Determine the (X, Y) coordinate at the center of the cell enclosing the given text.  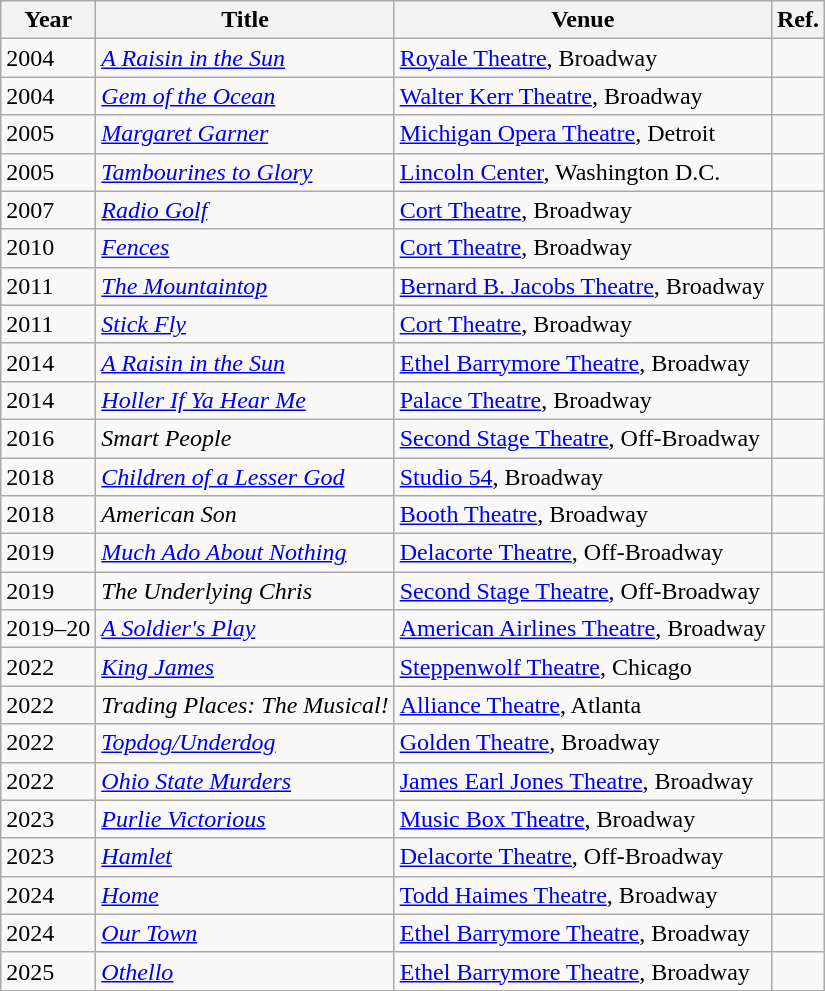
Gem of the Ocean (245, 96)
Children of a Lesser God (245, 477)
Hamlet (245, 857)
Royale Theatre, Broadway (582, 58)
Home (245, 895)
Year (48, 20)
A Soldier's Play (245, 629)
2016 (48, 438)
Steppenwolf Theatre, Chicago (582, 667)
Ohio State Murders (245, 781)
Music Box Theatre, Broadway (582, 819)
Booth Theatre, Broadway (582, 515)
Golden Theatre, Broadway (582, 743)
Trading Places: The Musical! (245, 705)
Studio 54, Broadway (582, 477)
Michigan Opera Theatre, Detroit (582, 134)
Purlie Victorious (245, 819)
James Earl Jones Theatre, Broadway (582, 781)
The Underlying Chris (245, 591)
Venue (582, 20)
Topdog/Underdog (245, 743)
Title (245, 20)
Our Town (245, 933)
American Airlines Theatre, Broadway (582, 629)
2025 (48, 971)
Tambourines to Glory (245, 172)
American Son (245, 515)
Smart People (245, 438)
The Mountaintop (245, 286)
Lincoln Center, Washington D.C. (582, 172)
2019–20 (48, 629)
Alliance Theatre, Atlanta (582, 705)
Fences (245, 248)
Ref. (798, 20)
Palace Theatre, Broadway (582, 400)
2007 (48, 210)
Margaret Garner (245, 134)
Bernard B. Jacobs Theatre, Broadway (582, 286)
Radio Golf (245, 210)
Othello (245, 971)
King James (245, 667)
Stick Fly (245, 324)
Holler If Ya Hear Me (245, 400)
Much Ado About Nothing (245, 553)
2010 (48, 248)
Todd Haimes Theatre, Broadway (582, 895)
Walter Kerr Theatre, Broadway (582, 96)
